Pinpoint the cell where the given text exists, returning its [X, Y] midpoint coordinate. 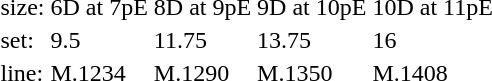
11.75 [202, 40]
9.5 [99, 40]
13.75 [312, 40]
